Locate the cell with the specified text and output its (x, y) center coordinate. 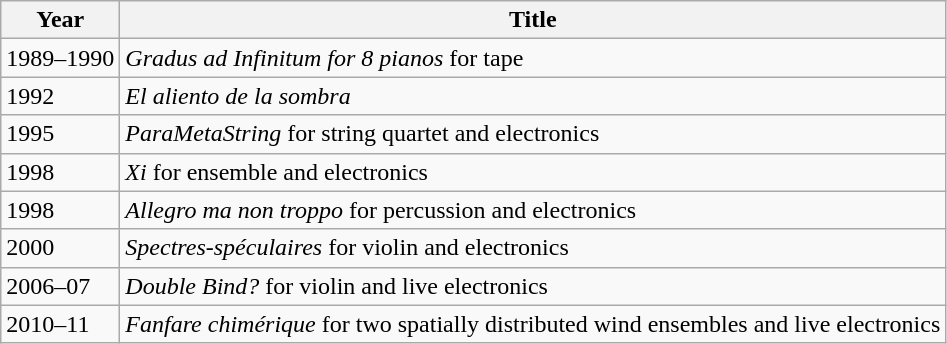
ParaMetaString for string quartet and electronics (533, 134)
2000 (60, 248)
1995 (60, 134)
Spectres-spéculaires for violin and electronics (533, 248)
Year (60, 20)
Title (533, 20)
Allegro ma non troppo for percussion and electronics (533, 210)
Xi for ensemble and electronics (533, 172)
2010–11 (60, 324)
2006–07 (60, 286)
Fanfare chimérique for two spatially distributed wind ensembles and live electronics (533, 324)
Double Bind? for violin and live electronics (533, 286)
El aliento de la sombra (533, 96)
1989–1990 (60, 58)
Gradus ad Infinitum for 8 pianos for tape (533, 58)
1992 (60, 96)
